Return [x, y] of the center of cell containing provided text 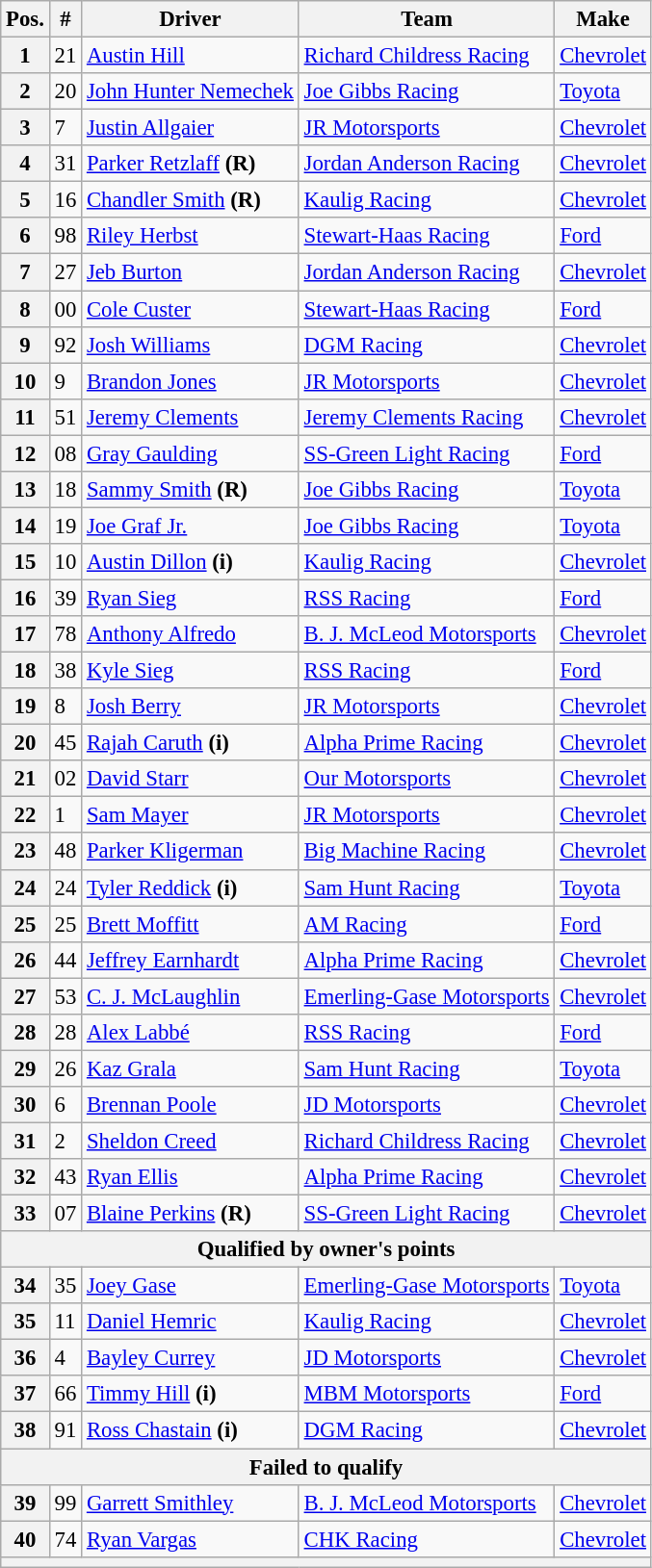
Joe Graf Jr. [191, 526]
Tyler Reddick (i) [191, 887]
Parker Kligerman [191, 852]
Gray Gaulding [191, 453]
13 [25, 490]
48 [65, 852]
Ryan Vargas [191, 1539]
Ryan Ellis [191, 1177]
Rajah Caruth (i) [191, 743]
Jeremy Clements Racing [427, 417]
Jeremy Clements [191, 417]
32 [25, 1177]
Team [427, 19]
Daniel Hemric [191, 1322]
Driver [191, 19]
23 [25, 852]
John Hunter Nemechek [191, 91]
Blaine Perkins (R) [191, 1214]
91 [65, 1430]
98 [65, 236]
Austin Hill [191, 56]
Big Machine Racing [427, 852]
# [65, 19]
99 [65, 1503]
30 [25, 1105]
Ryan Sieg [191, 598]
Qualified by owner's points [326, 1249]
15 [25, 562]
17 [25, 634]
Brennan Poole [191, 1105]
5 [25, 200]
David Starr [191, 779]
51 [65, 417]
Anthony Alfredo [191, 634]
53 [65, 996]
07 [65, 1214]
Jeffrey Earnhardt [191, 960]
MBM Motorsports [427, 1395]
14 [25, 526]
02 [65, 779]
Make [603, 19]
36 [25, 1358]
Kaz Grala [191, 1068]
Sheldon Creed [191, 1141]
Josh Berry [191, 707]
66 [65, 1395]
Ross Chastain (i) [191, 1430]
12 [25, 453]
Brandon Jones [191, 381]
Austin Dillon (i) [191, 562]
37 [25, 1395]
44 [65, 960]
34 [25, 1286]
C. J. McLaughlin [191, 996]
3 [25, 128]
Joey Gase [191, 1286]
92 [65, 345]
08 [65, 453]
00 [65, 309]
Jeb Burton [191, 272]
Timmy Hill (i) [191, 1395]
33 [25, 1214]
Failed to qualify [326, 1467]
Sam Mayer [191, 815]
Alex Labbé [191, 1033]
CHK Racing [427, 1539]
Bayley Currey [191, 1358]
Justin Allgaier [191, 128]
22 [25, 815]
Cole Custer [191, 309]
Our Motorsports [427, 779]
29 [25, 1068]
Josh Williams [191, 345]
43 [65, 1177]
Kyle Sieg [191, 671]
Garrett Smithley [191, 1503]
74 [65, 1539]
AM Racing [427, 924]
Riley Herbst [191, 236]
Chandler Smith (R) [191, 200]
Parker Retzlaff (R) [191, 164]
Brett Moffitt [191, 924]
78 [65, 634]
Sammy Smith (R) [191, 490]
40 [25, 1539]
45 [65, 743]
Pos. [25, 19]
